Determine the [x, y] coordinate at the center of the cell enclosing the given text.  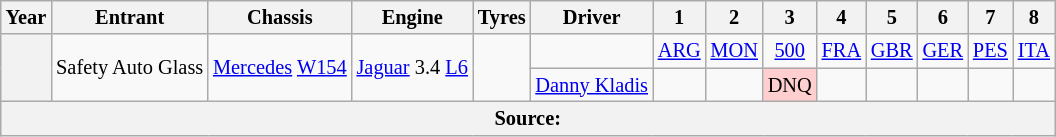
7 [990, 17]
DNQ [790, 85]
Tyres [502, 17]
FRA [842, 51]
Entrant [130, 17]
Jaguar 3.4 L6 [412, 68]
6 [943, 17]
2 [734, 17]
Year [26, 17]
500 [790, 51]
Source: [528, 118]
ITA [1034, 51]
8 [1034, 17]
GBR [892, 51]
3 [790, 17]
Mercedes W154 [280, 68]
Safety Auto Glass [130, 68]
5 [892, 17]
PES [990, 51]
1 [680, 17]
4 [842, 17]
Engine [412, 17]
ARG [680, 51]
MON [734, 51]
Driver [591, 17]
GER [943, 51]
Chassis [280, 17]
Danny Kladis [591, 85]
